Capture the cell that displays the provided text and extract its [X, Y] central coordinate. 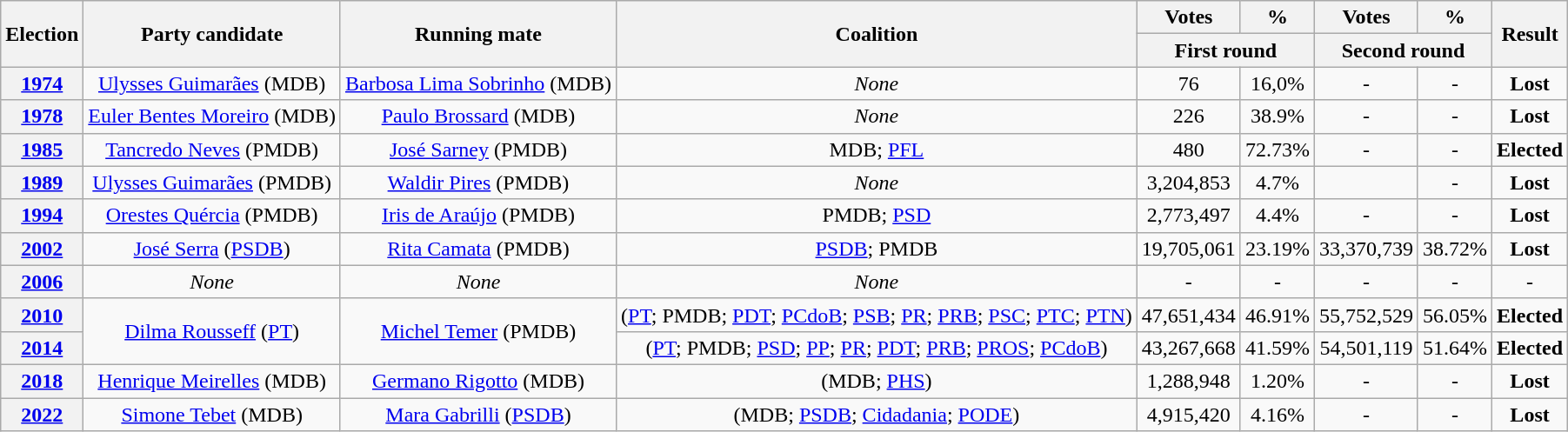
Second round [1403, 50]
226 [1188, 116]
2022 [42, 415]
Coalition [877, 34]
Orestes Quércia (PMDB) [212, 216]
56.05% [1454, 315]
MDB; PFL [877, 150]
(MDB; PSDB; Cidadania; PODE) [877, 415]
72.73% [1277, 150]
(MDB; PHS) [877, 381]
First round [1225, 50]
Ulysses Guimarães (MDB) [212, 83]
2010 [42, 315]
33,370,739 [1365, 249]
2014 [42, 348]
3,204,853 [1188, 183]
Michel Temer (PMDB) [478, 331]
Rita Camata (PMDB) [478, 249]
1974 [42, 83]
Tancredo Neves (PMDB) [212, 150]
2006 [42, 282]
(PT; PMDB; PDT; PCdoB; PSB; PR; PRB; PSC; PTC; PTN) [877, 315]
4,915,420 [1188, 415]
16,0% [1277, 83]
Running mate [478, 34]
54,501,119 [1365, 348]
76 [1188, 83]
1.20% [1277, 381]
Barbosa Lima Sobrinho (MDB) [478, 83]
Simone Tebet (MDB) [212, 415]
2002 [42, 249]
1978 [42, 116]
1985 [42, 150]
4.16% [1277, 415]
1994 [42, 216]
Result [1531, 34]
2018 [42, 381]
Waldir Pires (PMDB) [478, 183]
PMDB; PSD [877, 216]
38.9% [1277, 116]
51.64% [1454, 348]
480 [1188, 150]
Election [42, 34]
Mara Gabrilli (PSDB) [478, 415]
43,267,668 [1188, 348]
19,705,061 [1188, 249]
José Sarney (PMDB) [478, 150]
(PT; PMDB; PSD; PP; PR; PDT; PRB; PROS; PCdoB) [877, 348]
Party candidate [212, 34]
1,288,948 [1188, 381]
2,773,497 [1188, 216]
Iris de Araújo (PMDB) [478, 216]
4.4% [1277, 216]
23.19% [1277, 249]
José Serra (PSDB) [212, 249]
Paulo Brossard (MDB) [478, 116]
1989 [42, 183]
46.91% [1277, 315]
41.59% [1277, 348]
Dilma Rousseff (PT) [212, 331]
55,752,529 [1365, 315]
Germano Rigotto (MDB) [478, 381]
47,651,434 [1188, 315]
Ulysses Guimarães (PMDB) [212, 183]
Euler Bentes Moreiro (MDB) [212, 116]
38.72% [1454, 249]
PSDB; PMDB [877, 249]
4.7% [1277, 183]
Henrique Meirelles (MDB) [212, 381]
